Output the [x, y] coordinate of the center of the cell containing the given text.  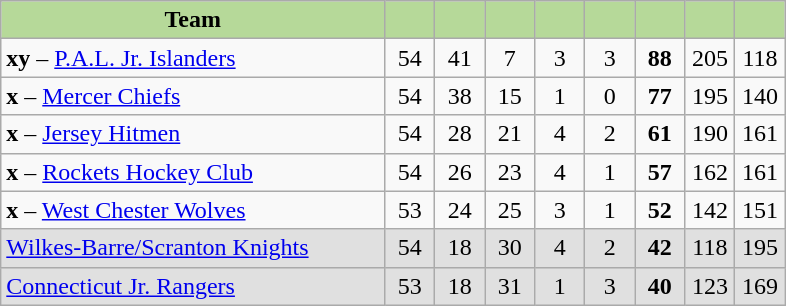
169 [760, 286]
25 [510, 210]
42 [660, 248]
162 [710, 172]
151 [760, 210]
190 [710, 134]
88 [660, 58]
Wilkes-Barre/Scranton Knights [193, 248]
24 [460, 210]
140 [760, 96]
61 [660, 134]
123 [710, 286]
Team [193, 20]
x – Rockets Hockey Club [193, 172]
205 [710, 58]
x – West Chester Wolves [193, 210]
23 [510, 172]
52 [660, 210]
31 [510, 286]
15 [510, 96]
x – Jersey Hitmen [193, 134]
41 [460, 58]
26 [460, 172]
7 [510, 58]
38 [460, 96]
40 [660, 286]
28 [460, 134]
30 [510, 248]
0 [610, 96]
142 [710, 210]
57 [660, 172]
x – Mercer Chiefs [193, 96]
xy – P.A.L. Jr. Islanders [193, 58]
21 [510, 134]
Connecticut Jr. Rangers [193, 286]
77 [660, 96]
